For the text-containing cell, return its midpoint in [X, Y] coordinate format. 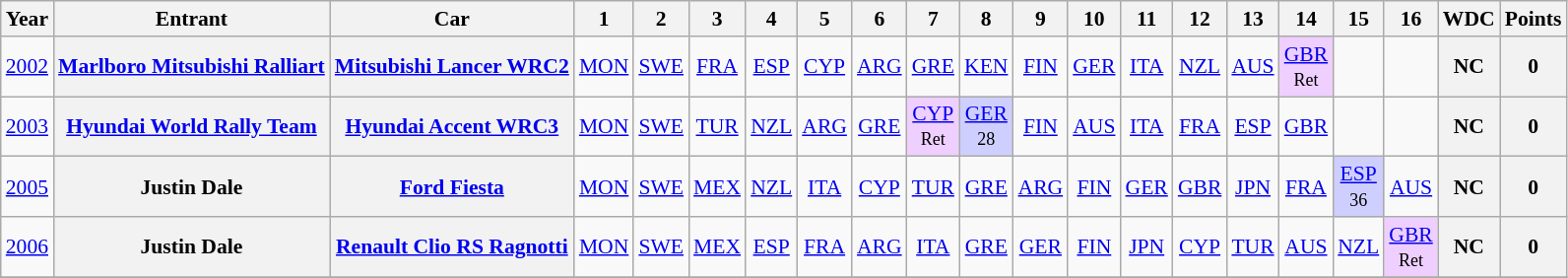
Hyundai Accent WRC3 [452, 126]
1 [605, 19]
2005 [28, 187]
7 [934, 19]
KEN [986, 67]
Year [28, 19]
GER28 [986, 126]
13 [1253, 19]
2003 [28, 126]
6 [880, 19]
Marlboro Mitsubishi Ralliart [191, 67]
2002 [28, 67]
12 [1200, 19]
3 [717, 19]
Renault Clio RS Ragnotti [452, 246]
Mitsubishi Lancer WRC2 [452, 67]
WDC [1470, 19]
10 [1093, 19]
16 [1410, 19]
Points [1534, 19]
Ford Fiesta [452, 187]
ESP36 [1358, 187]
4 [771, 19]
9 [1040, 19]
5 [824, 19]
2006 [28, 246]
Hyundai World Rally Team [191, 126]
2 [661, 19]
15 [1358, 19]
14 [1306, 19]
11 [1146, 19]
Entrant [191, 19]
CYPRet [934, 126]
Car [452, 19]
8 [986, 19]
